Return the [X, Y] coordinate for the center point of the cell that contains the specified text.  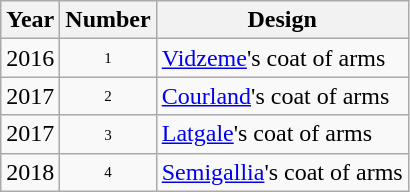
2 [108, 96]
Courland's coat of arms [282, 96]
Vidzeme's coat of arms [282, 58]
4 [108, 172]
2018 [30, 172]
3 [108, 134]
Latgale's coat of arms [282, 134]
1 [108, 58]
2016 [30, 58]
Semigallia's coat of arms [282, 172]
Design [282, 20]
Number [108, 20]
Year [30, 20]
